Provide the [X, Y] coordinate of the cell's center where the given text is located.  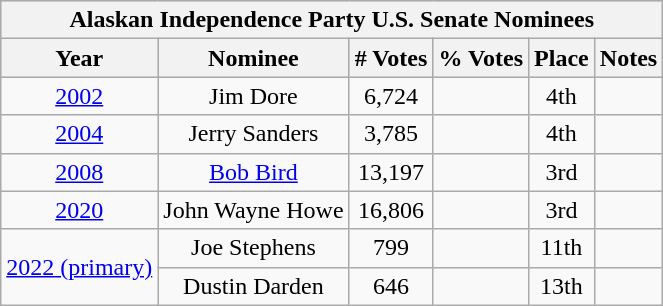
Joe Stephens [254, 248]
2002 [80, 96]
2020 [80, 210]
Jerry Sanders [254, 134]
Nominee [254, 58]
16,806 [391, 210]
Year [80, 58]
Dustin Darden [254, 286]
Jim Dore [254, 96]
646 [391, 286]
% Votes [481, 58]
11th [562, 248]
3,785 [391, 134]
2022 (primary) [80, 267]
13,197 [391, 172]
Place [562, 58]
13th [562, 286]
6,724 [391, 96]
# Votes [391, 58]
Notes [628, 58]
Alaskan Independence Party U.S. Senate Nominees [332, 20]
Bob Bird [254, 172]
John Wayne Howe [254, 210]
2004 [80, 134]
799 [391, 248]
2008 [80, 172]
